Find where the given text appears and provide that cell's center as [X, Y] coordinate. 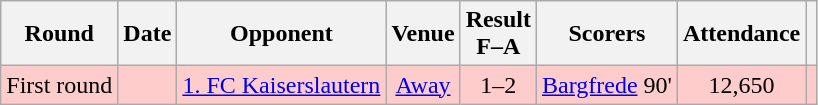
Opponent [282, 34]
ResultF–A [498, 34]
Away [423, 85]
Round [60, 34]
Date [148, 34]
Scorers [608, 34]
12,650 [741, 85]
Venue [423, 34]
First round [60, 85]
Bargfrede 90' [608, 85]
1–2 [498, 85]
Attendance [741, 34]
1. FC Kaiserslautern [282, 85]
